Identify which cell holds the provided text, then report its [X, Y] central coordinate. 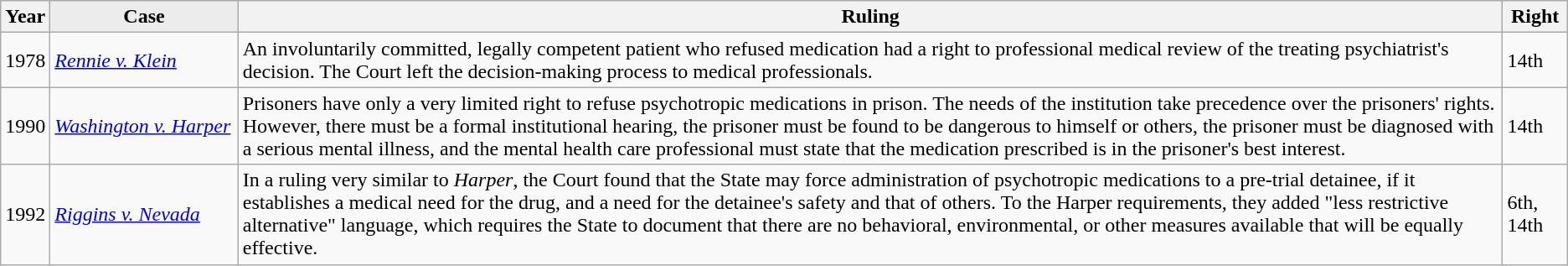
1992 [25, 215]
Washington v. Harper [144, 126]
1978 [25, 60]
Year [25, 17]
6th, 14th [1534, 215]
Right [1534, 17]
Ruling [870, 17]
Case [144, 17]
Rennie v. Klein [144, 60]
Riggins v. Nevada [144, 215]
1990 [25, 126]
